Find where the given text appears and provide that cell's center as [X, Y] coordinate. 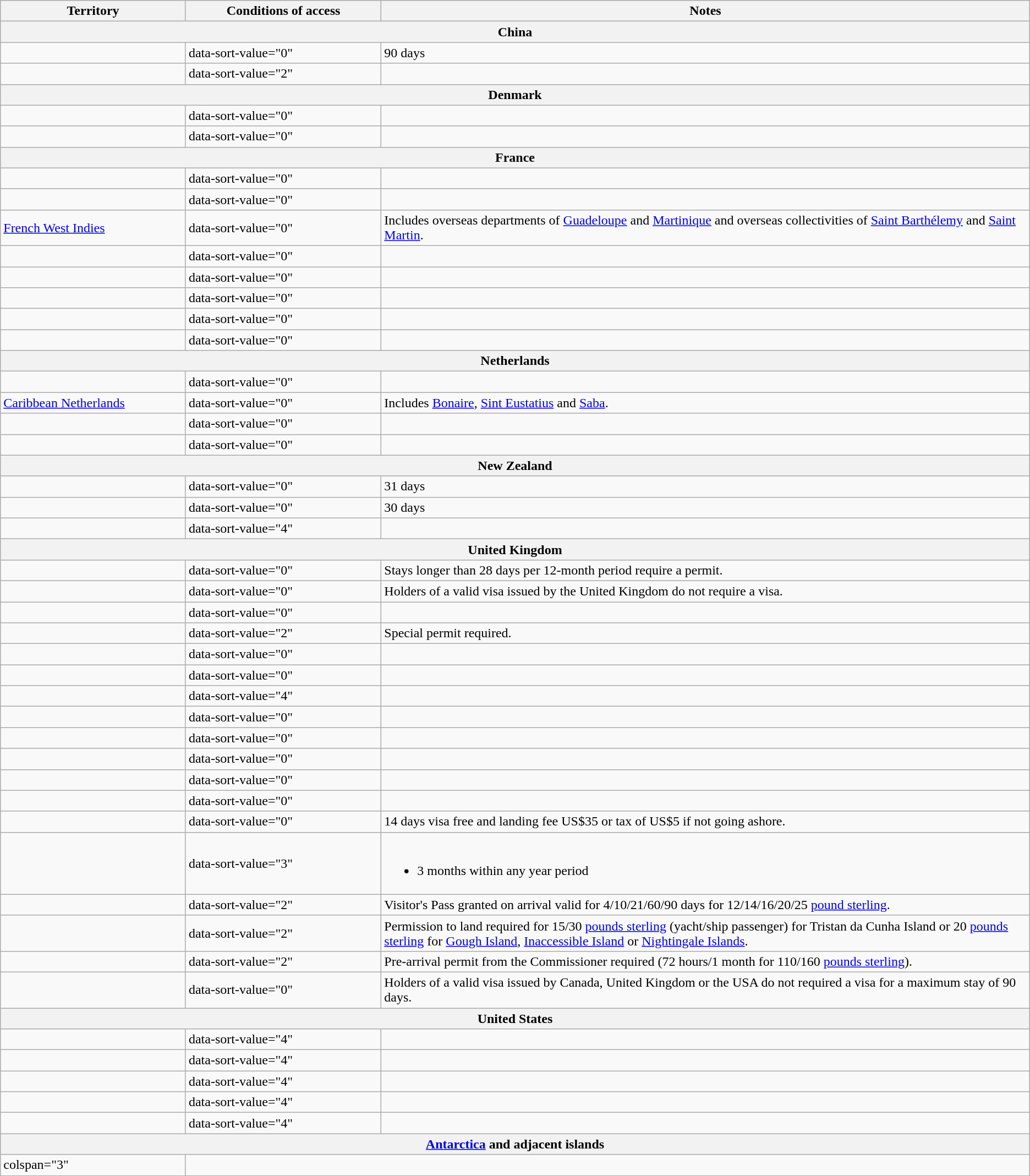
Territory [94, 11]
Visitor's Pass granted on arrival valid for 4/10/21/60/90 days for 12/14/16/20/25 pound sterling. [705, 905]
United States [515, 1019]
Includes overseas departments of Guadeloupe and Martinique and overseas collectivities of Saint Barthélemy and Saint Martin. [705, 228]
14 days visa free and landing fee US$35 or tax of US$5 if not going ashore. [705, 822]
Netherlands [515, 361]
China [515, 32]
Holders of a valid visa issued by Canada, United Kingdom or the USA do not required a visa for a maximum stay of 90 days. [705, 989]
colspan="3" [94, 1165]
data-sort-value="3" [283, 863]
Denmark [515, 95]
3 months within any year period [705, 863]
Includes Bonaire, Sint Eustatius and Saba. [705, 403]
France [515, 157]
31 days [705, 486]
Stays longer than 28 days per 12-month period require a permit. [705, 570]
30 days [705, 507]
French West Indies [94, 228]
Conditions of access [283, 11]
Special permit required. [705, 633]
90 days [705, 53]
United Kingdom [515, 549]
Pre-arrival permit from the Commissioner required (72 hours/1 month for 110/160 pounds sterling). [705, 961]
Antarctica and adjacent islands [515, 1144]
Holders of a valid visa issued by the United Kingdom do not require a visa. [705, 591]
Caribbean Netherlands [94, 403]
Notes [705, 11]
New Zealand [515, 466]
